Search for the cell housing the specified text and yield its [x, y] center coordinate. 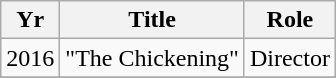
2016 [30, 58]
"The Chickening" [152, 58]
Yr [30, 20]
Role [290, 20]
Title [152, 20]
Director [290, 58]
